Search for the cell housing the specified text and yield its [X, Y] center coordinate. 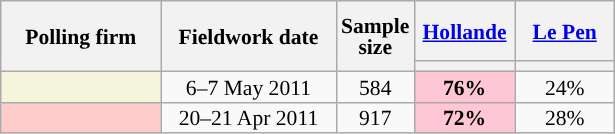
Hollande [464, 31]
Samplesize [375, 36]
Le Pen [565, 31]
24% [565, 86]
76% [464, 86]
6–7 May 2011 [248, 86]
Fieldwork date [248, 36]
28% [565, 118]
Polling firm [81, 36]
72% [464, 118]
917 [375, 118]
20–21 Apr 2011 [248, 118]
584 [375, 86]
